Extract the [x, y] coordinate from the center of the cell holding the provided text.  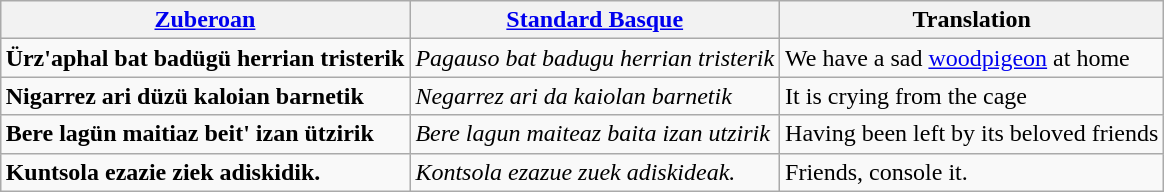
Zuberoan [205, 20]
Translation [972, 20]
Bere lagün maitiaz beit' izan ützirik [205, 134]
Pagauso bat badugu herrian tristerik [595, 58]
Ürz'aphal bat badügü herrian tristerik [205, 58]
It is crying from the cage [972, 96]
Kontsola ezazue zuek adiskideak. [595, 172]
Nigarrez ari düzü kaloian barnetik [205, 96]
Bere lagun maiteaz baita izan utzirik [595, 134]
We have a sad woodpigeon at home [972, 58]
Having been left by its beloved friends [972, 134]
Kuntsola ezazie ziek adiskidik. [205, 172]
Negarrez ari da kaiolan barnetik [595, 96]
Standard Basque [595, 20]
Friends, console it. [972, 172]
